Identify which cell holds the provided text, then report its (X, Y) central coordinate. 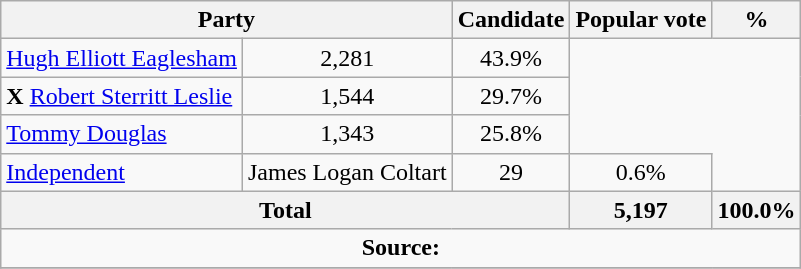
29.7% (511, 96)
100.0% (756, 210)
Party (226, 20)
% (756, 20)
43.9% (511, 58)
2,281 (347, 58)
X Robert Sterritt Leslie (122, 96)
Hugh Elliott Eaglesham (122, 58)
1,544 (347, 96)
Total (286, 210)
5,197 (641, 210)
Tommy Douglas (122, 134)
0.6% (641, 172)
29 (511, 172)
Popular vote (641, 20)
James Logan Coltart (347, 172)
Source: (401, 248)
25.8% (511, 134)
1,343 (347, 134)
Candidate (511, 20)
Independent (122, 172)
